Return [X, Y] of the center of cell containing provided text 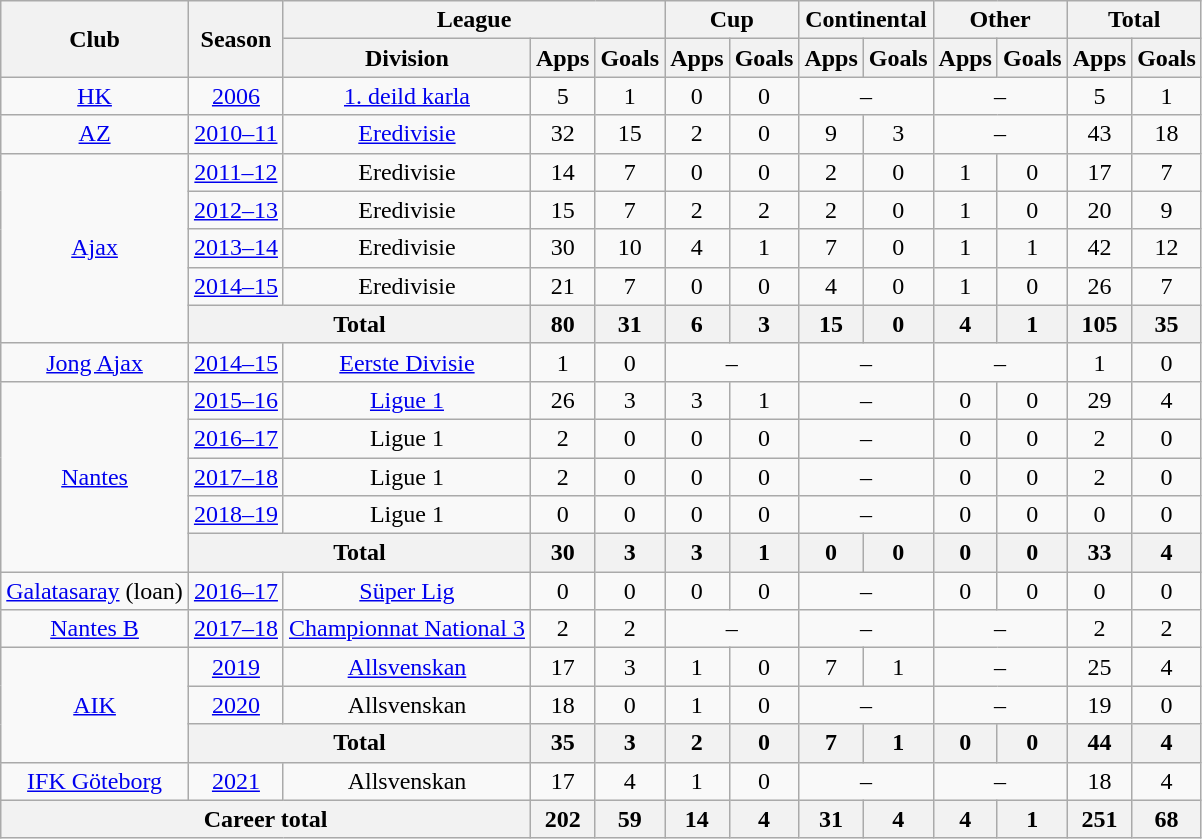
Club [95, 39]
Jong Ajax [95, 362]
AIK [95, 705]
Career total [266, 819]
Nantes B [95, 629]
2020 [236, 705]
2010–11 [236, 134]
2019 [236, 667]
32 [562, 134]
AZ [95, 134]
2021 [236, 781]
202 [562, 819]
44 [1099, 743]
Season [236, 39]
2006 [236, 96]
1. deild karla [406, 96]
43 [1099, 134]
21 [562, 286]
Division [406, 58]
42 [1099, 248]
251 [1099, 819]
Continental [866, 20]
2011–12 [236, 172]
League [474, 20]
19 [1099, 705]
80 [562, 324]
2012–13 [236, 210]
105 [1099, 324]
20 [1099, 210]
Ajax [95, 248]
2013–14 [236, 248]
68 [1167, 819]
Süper Lig [406, 591]
12 [1167, 248]
2018–19 [236, 515]
Nantes [95, 476]
Cup [732, 20]
Other [1000, 20]
2015–16 [236, 400]
10 [630, 248]
Galatasaray (loan) [95, 591]
29 [1099, 400]
Championnat National 3 [406, 629]
25 [1099, 667]
6 [697, 324]
HK [95, 96]
59 [630, 819]
33 [1099, 553]
IFK Göteborg [95, 781]
Eerste Divisie [406, 362]
